Capture the cell that displays the provided text and extract its (X, Y) central coordinate. 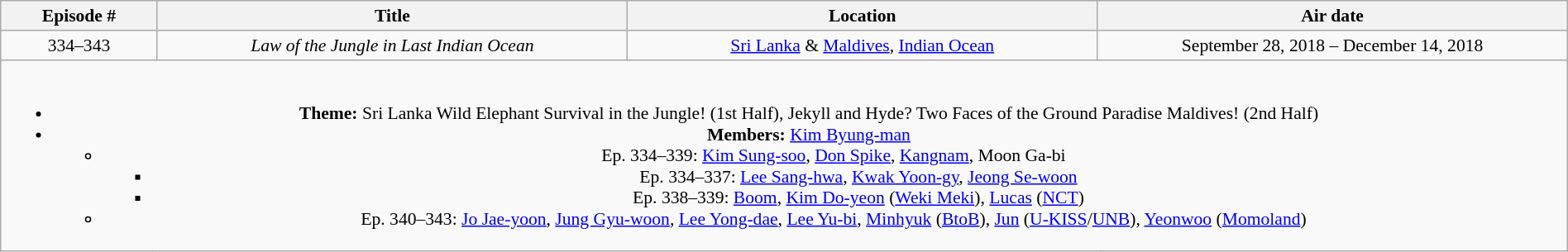
334–343 (79, 45)
Title (392, 16)
Sri Lanka & Maldives, Indian Ocean (863, 45)
Location (863, 16)
September 28, 2018 – December 14, 2018 (1332, 45)
Law of the Jungle in Last Indian Ocean (392, 45)
Air date (1332, 16)
Episode # (79, 16)
